Capture the cell that displays the provided text and extract its [x, y] central coordinate. 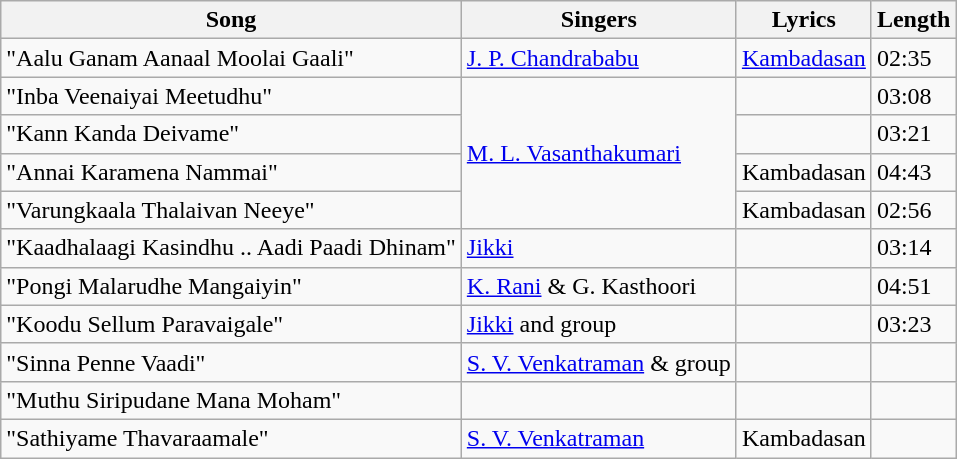
M. L. Vasanthakumari [598, 153]
"Muthu Siripudane Mana Moham" [232, 400]
S. V. Venkatraman & group [598, 362]
Jikki [598, 248]
03:21 [913, 134]
03:23 [913, 324]
"Inba Veenaiyai Meetudhu" [232, 96]
"Sathiyame Thavaraamale" [232, 438]
"Annai Karamena Nammai" [232, 172]
"Koodu Sellum Paravaigale" [232, 324]
02:56 [913, 210]
"Varungkaala Thalaivan Neeye" [232, 210]
Song [232, 20]
J. P. Chandrababu [598, 58]
"Aalu Ganam Aanaal Moolai Gaali" [232, 58]
03:14 [913, 248]
Length [913, 20]
S. V. Venkatraman [598, 438]
02:35 [913, 58]
"Sinna Penne Vaadi" [232, 362]
04:43 [913, 172]
"Kann Kanda Deivame" [232, 134]
"Kaadhalaagi Kasindhu .. Aadi Paadi Dhinam" [232, 248]
Jikki and group [598, 324]
"Pongi Malarudhe Mangaiyin" [232, 286]
Singers [598, 20]
Lyrics [804, 20]
03:08 [913, 96]
K. Rani & G. Kasthoori [598, 286]
04:51 [913, 286]
